Extract the [X, Y] coordinate from the center of the cell holding the provided text.  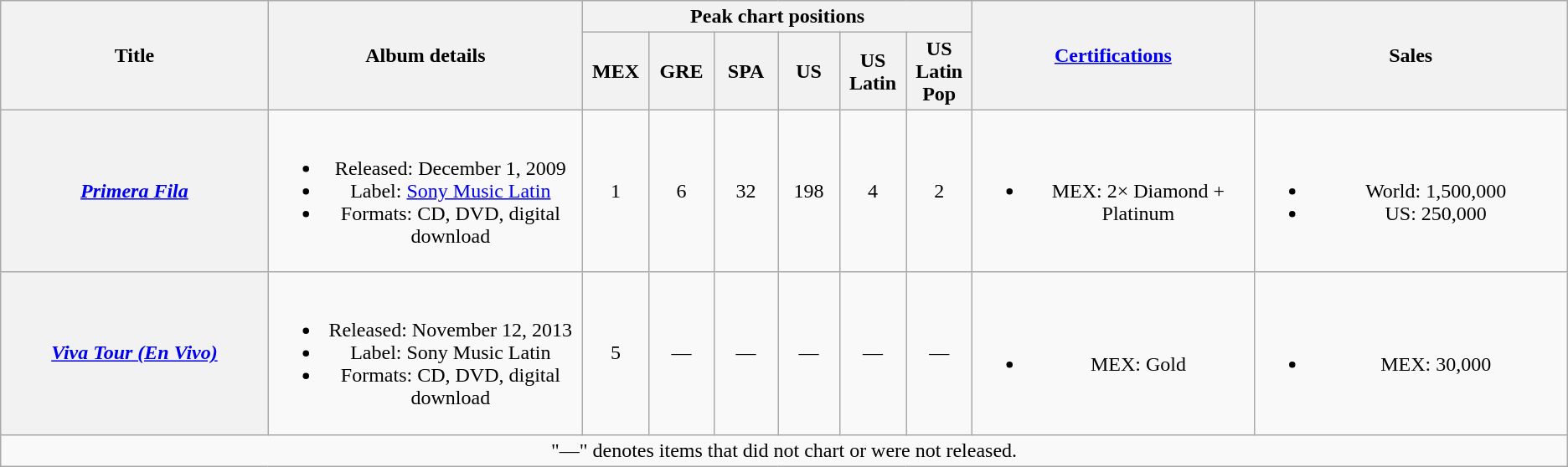
Sales [1411, 55]
GRE [682, 71]
Peak chart positions [777, 17]
1 [616, 191]
Primera Fila [134, 191]
Album details [426, 55]
5 [616, 353]
MEX: Gold [1113, 353]
US [809, 71]
World: 1,500,000US: 250,000 [1411, 191]
Released: November 12, 2013Label: Sony Music LatinFormats: CD, DVD, digital download [426, 353]
Title [134, 55]
4 [873, 191]
32 [746, 191]
US Latin [873, 71]
198 [809, 191]
MEX: 2× Diamond + Platinum [1113, 191]
MEX [616, 71]
MEX: 30,000 [1411, 353]
"—" denotes items that did not chart or were not released. [784, 450]
6 [682, 191]
US Latin Pop [940, 71]
Viva Tour (En Vivo) [134, 353]
SPA [746, 71]
Released: December 1, 2009Label: Sony Music LatinFormats: CD, DVD, digital download [426, 191]
2 [940, 191]
Certifications [1113, 55]
